Detect which cell encompasses the target text, then output its (X, Y) center coordinate. 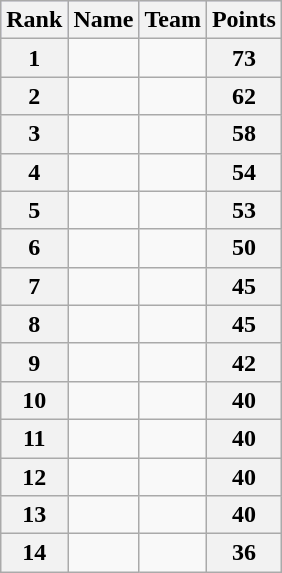
Name (104, 20)
3 (34, 134)
42 (244, 362)
54 (244, 172)
10 (34, 400)
62 (244, 96)
9 (34, 362)
14 (34, 553)
53 (244, 210)
Points (244, 20)
6 (34, 248)
1 (34, 58)
50 (244, 248)
5 (34, 210)
58 (244, 134)
13 (34, 515)
12 (34, 477)
Rank (34, 20)
2 (34, 96)
11 (34, 438)
7 (34, 286)
Team (173, 20)
4 (34, 172)
36 (244, 553)
8 (34, 324)
73 (244, 58)
